Return the (X, Y) coordinate for the center point of the cell that contains the specified text.  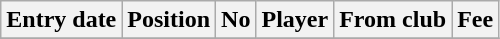
Player (295, 20)
Fee (476, 20)
Position (169, 20)
No (236, 20)
Entry date (62, 20)
From club (393, 20)
